Determine the (X, Y) coordinate at the center of the cell enclosing the given text.  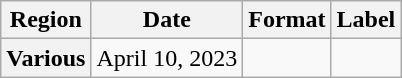
Region (46, 20)
April 10, 2023 (167, 58)
Label (366, 20)
Date (167, 20)
Format (287, 20)
Various (46, 58)
